Determine the [X, Y] coordinate at the center of the cell enclosing the given text.  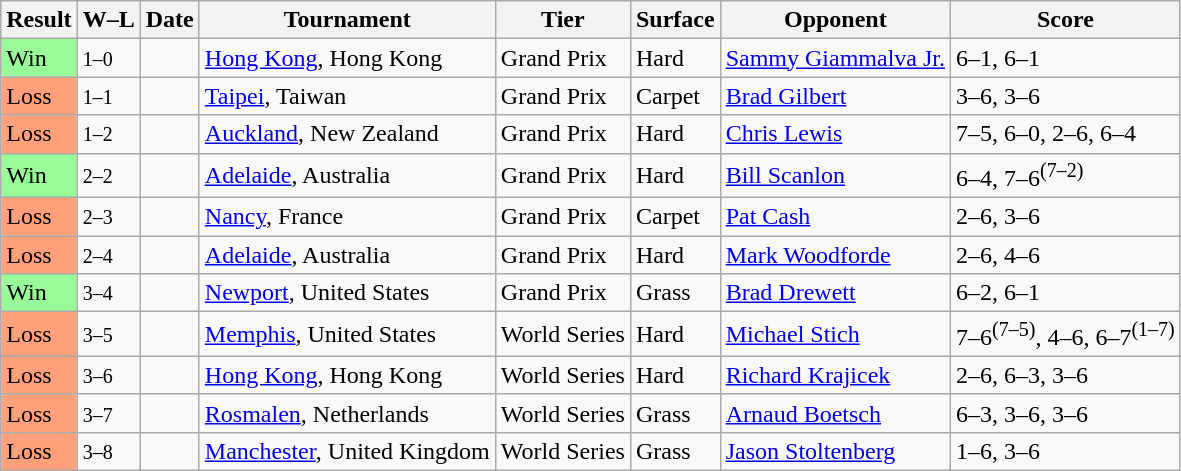
2–6, 4–6 [1066, 255]
Jason Stoltenberg [835, 451]
Date [170, 20]
6–3, 3–6, 3–6 [1066, 413]
Opponent [835, 20]
1–6, 3–6 [1066, 451]
Mark Woodforde [835, 255]
Newport, United States [347, 293]
6–4, 7–6(7–2) [1066, 176]
2–6, 3–6 [1066, 217]
Rosmalen, Netherlands [347, 413]
Result [39, 20]
Michael Stich [835, 334]
3–8 [108, 451]
Auckland, New Zealand [347, 134]
6–1, 6–1 [1066, 58]
7–5, 6–0, 2–6, 6–4 [1066, 134]
Nancy, France [347, 217]
Arnaud Boetsch [835, 413]
Brad Drewett [835, 293]
Taipei, Taiwan [347, 96]
2–2 [108, 176]
Bill Scanlon [835, 176]
Tier [562, 20]
Surface [675, 20]
7–6(7–5), 4–6, 6–7(1–7) [1066, 334]
Tournament [347, 20]
Manchester, United Kingdom [347, 451]
3–6, 3–6 [1066, 96]
2–3 [108, 217]
Pat Cash [835, 217]
1–0 [108, 58]
Chris Lewis [835, 134]
3–6 [108, 375]
3–4 [108, 293]
3–5 [108, 334]
1–2 [108, 134]
2–6, 6–3, 3–6 [1066, 375]
3–7 [108, 413]
2–4 [108, 255]
Sammy Giammalva Jr. [835, 58]
6–2, 6–1 [1066, 293]
1–1 [108, 96]
Richard Krajicek [835, 375]
Brad Gilbert [835, 96]
Memphis, United States [347, 334]
W–L [108, 20]
Score [1066, 20]
